Search for the cell housing the specified text and yield its [X, Y] center coordinate. 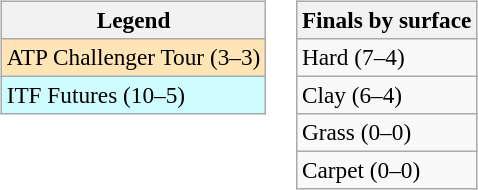
Finals by surface [387, 20]
Clay (6–4) [387, 95]
ATP Challenger Tour (3–3) [133, 57]
Carpet (0–0) [387, 171]
Grass (0–0) [387, 133]
Hard (7–4) [387, 57]
ITF Futures (10–5) [133, 95]
Legend [133, 20]
